Provide the (x, y) coordinate of the cell's center where the given text is located.  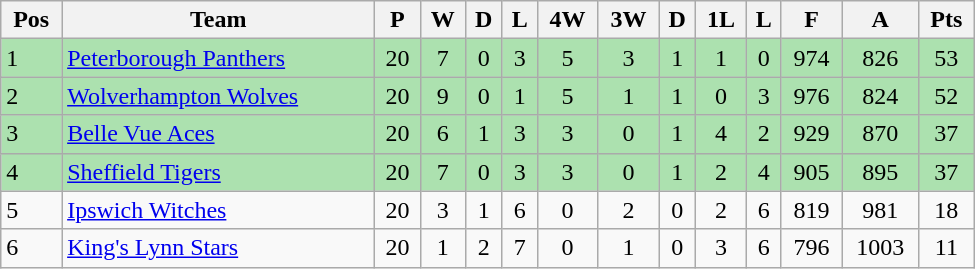
974 (812, 58)
18 (946, 210)
53 (946, 58)
F (812, 20)
9 (442, 96)
895 (880, 172)
Team (218, 20)
976 (812, 96)
Peterborough Panthers (218, 58)
Sheffield Tigers (218, 172)
1003 (880, 248)
826 (880, 58)
905 (812, 172)
929 (812, 134)
870 (880, 134)
Pos (32, 20)
1L (722, 20)
819 (812, 210)
3W (628, 20)
796 (812, 248)
Pts (946, 20)
981 (880, 210)
W (442, 20)
Belle Vue Aces (218, 134)
824 (880, 96)
4W (568, 20)
Wolverhampton Wolves (218, 96)
A (880, 20)
11 (946, 248)
Ipswich Witches (218, 210)
52 (946, 96)
King's Lynn Stars (218, 248)
P (398, 20)
